Return the [X, Y] coordinate for the center point of the cell that contains the specified text.  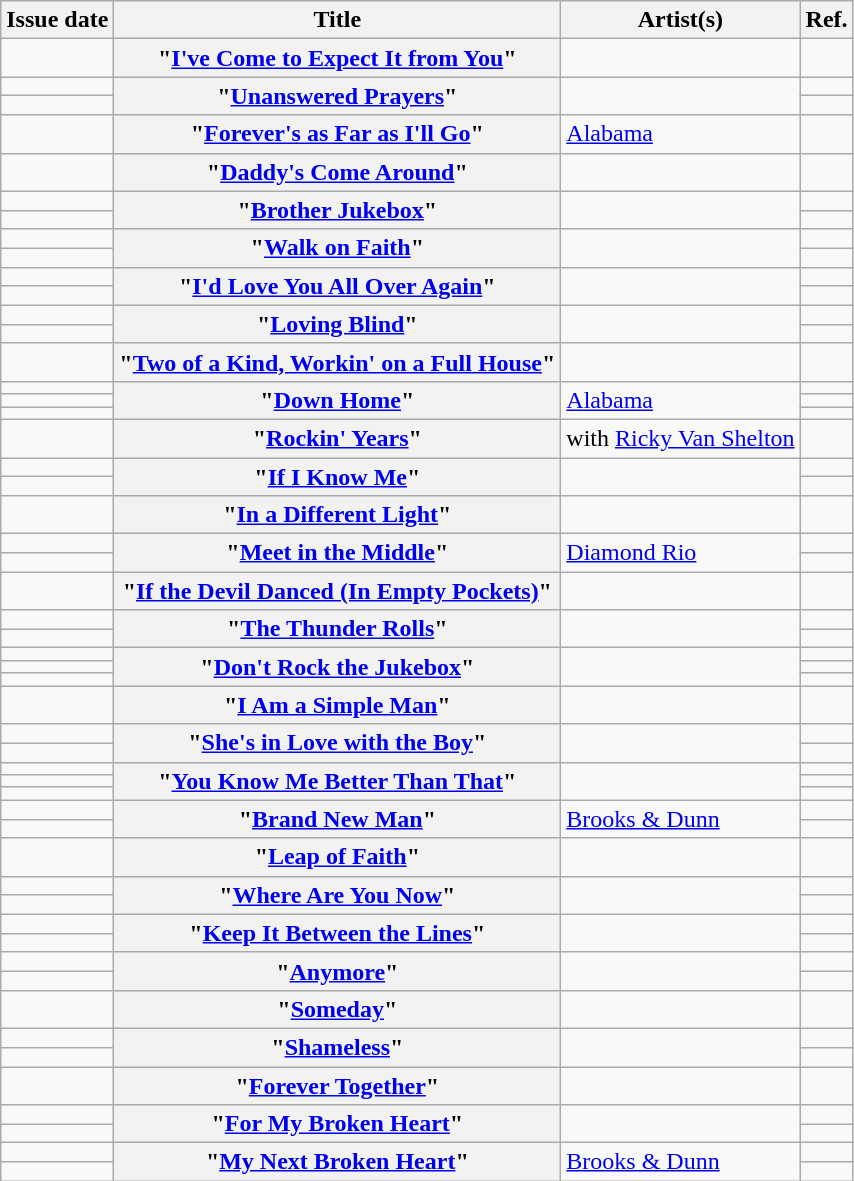
Issue date [58, 20]
Ref. [826, 20]
"Down Home" [338, 400]
"Shameless" [338, 1047]
"The Thunder Rolls" [338, 629]
"Brand New Man" [338, 819]
"I'd Love You All Over Again" [338, 286]
"I've Come to Expect It from You" [338, 58]
"Brother Jukebox" [338, 210]
"Rockin' Years" [338, 438]
"If the Devil Danced (In Empty Pockets)" [338, 591]
"You Know Me Better Than That" [338, 781]
"Walk on Faith" [338, 248]
"My Next Broken Heart" [338, 1162]
"For My Broken Heart" [338, 1124]
"Forever Together" [338, 1085]
Title [338, 20]
"Someday" [338, 1009]
"Loving Blind" [338, 324]
"Two of a Kind, Workin' on a Full House" [338, 362]
"In a Different Light" [338, 515]
"Forever's as Far as I'll Go" [338, 134]
"I Am a Simple Man" [338, 705]
Diamond Rio [680, 553]
"Unanswered Prayers" [338, 96]
"Daddy's Come Around" [338, 172]
with Ricky Van Shelton [680, 438]
"She's in Love with the Boy" [338, 743]
"Meet in the Middle" [338, 553]
Artist(s) [680, 20]
"Anymore" [338, 971]
"Keep It Between the Lines" [338, 933]
"If I Know Me" [338, 477]
"Leap of Faith" [338, 857]
"Where Are You Now" [338, 895]
"Don't Rock the Jukebox" [338, 667]
